Extract the (X, Y) coordinate from the center of the cell holding the provided text.  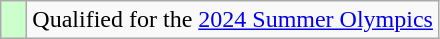
Qualified for the 2024 Summer Olympics (233, 20)
